Extract the (X, Y) coordinate from the center of the cell holding the provided text.  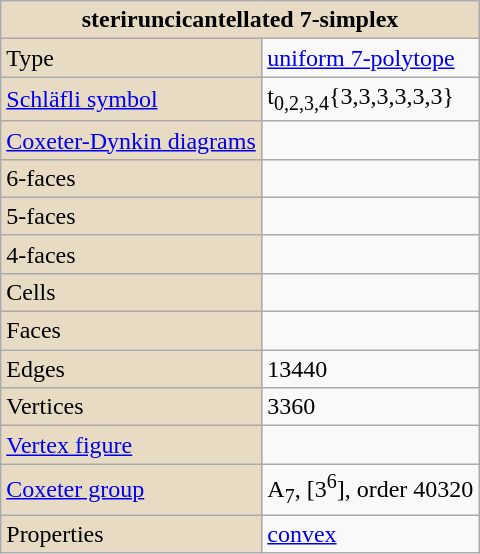
3360 (370, 407)
4-faces (132, 254)
Properties (132, 534)
Vertex figure (132, 445)
13440 (370, 369)
Coxeter-Dynkin diagrams (132, 140)
t0,2,3,4{3,3,3,3,3,3} (370, 99)
convex (370, 534)
Schläfli symbol (132, 99)
5-faces (132, 216)
Cells (132, 292)
Coxeter group (132, 490)
Vertices (132, 407)
A7, [36], order 40320 (370, 490)
Faces (132, 331)
steriruncicantellated 7-simplex (240, 20)
uniform 7-polytope (370, 58)
6-faces (132, 178)
Type (132, 58)
Edges (132, 369)
